Determine the (x, y) coordinate at the center of the cell enclosing the given text.  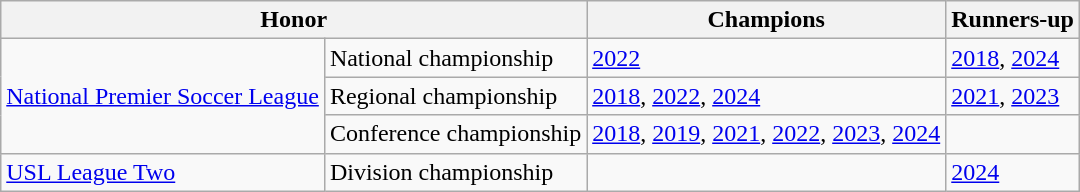
Honor (294, 20)
National Premier Soccer League (163, 96)
National championship (455, 58)
Champions (766, 20)
2018, 2019, 2021, 2022, 2023, 2024 (766, 134)
2022 (766, 58)
Conference championship (455, 134)
2021, 2023 (1013, 96)
2018, 2022, 2024 (766, 96)
Division championship (455, 172)
Regional championship (455, 96)
2018, 2024 (1013, 58)
2024 (1013, 172)
Runners-up (1013, 20)
USL League Two (163, 172)
